Identify which cell holds the provided text, then report its (x, y) central coordinate. 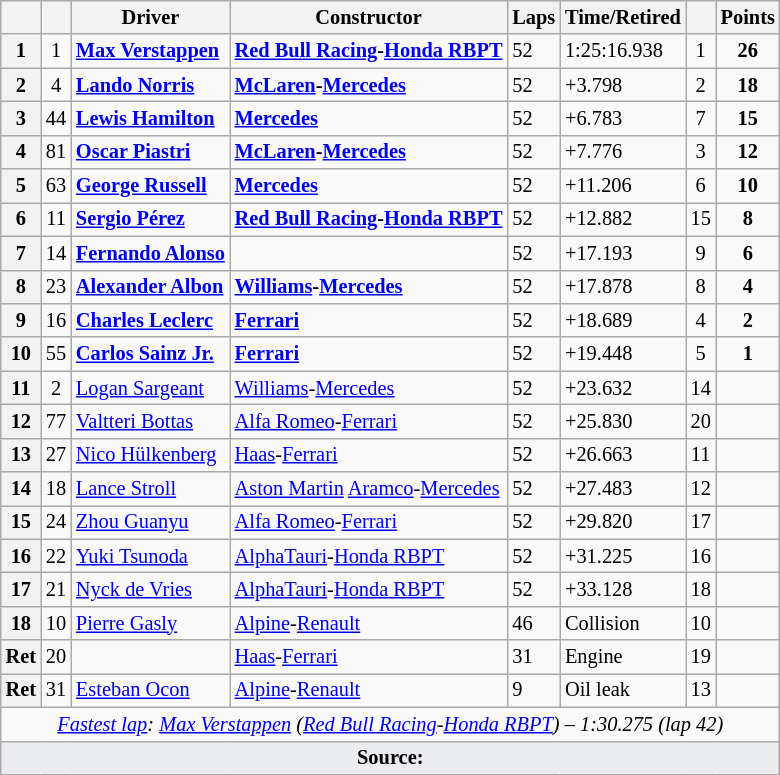
+25.830 (623, 421)
Collision (623, 623)
Constructor (369, 17)
22 (56, 556)
Lance Stroll (150, 489)
24 (56, 522)
Lando Norris (150, 85)
Logan Sargeant (150, 388)
Zhou Guanyu (150, 522)
Sergio Pérez (150, 219)
27 (56, 455)
Nico Hülkenberg (150, 455)
Source: (390, 758)
+18.689 (623, 320)
26 (748, 51)
Alexander Albon (150, 287)
Carlos Sainz Jr. (150, 354)
+17.193 (623, 253)
Points (748, 17)
George Russell (150, 186)
Charles Leclerc (150, 320)
+33.128 (623, 589)
+7.776 (623, 152)
Fastest lap: Max Verstappen (Red Bull Racing-Honda RBPT) – 1:30.275 (lap 42) (390, 724)
+19.448 (623, 354)
Oscar Piastri (150, 152)
55 (56, 354)
Fernando Alonso (150, 253)
+27.483 (623, 489)
+12.882 (623, 219)
Oil leak (623, 690)
Valtteri Bottas (150, 421)
+31.225 (623, 556)
+26.663 (623, 455)
44 (56, 118)
+11.206 (623, 186)
Nyck de Vries (150, 589)
Max Verstappen (150, 51)
Esteban Ocon (150, 690)
+3.798 (623, 85)
Lewis Hamilton (150, 118)
+23.632 (623, 388)
21 (56, 589)
Time/Retired (623, 17)
Laps (534, 17)
Aston Martin Aramco-Mercedes (369, 489)
77 (56, 421)
81 (56, 152)
19 (701, 657)
Yuki Tsunoda (150, 556)
63 (56, 186)
46 (534, 623)
+29.820 (623, 522)
Driver (150, 17)
+6.783 (623, 118)
+17.878 (623, 287)
Engine (623, 657)
23 (56, 287)
Pierre Gasly (150, 623)
1:25:16.938 (623, 51)
